Extract the [X, Y] coordinate from the center of the cell holding the provided text.  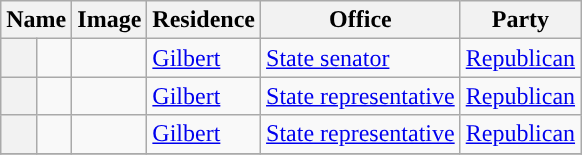
Image [110, 20]
Name [36, 20]
Residence [204, 20]
State senator [361, 58]
Office [361, 20]
Party [520, 20]
